Detect which cell encompasses the target text, then output its [x, y] center coordinate. 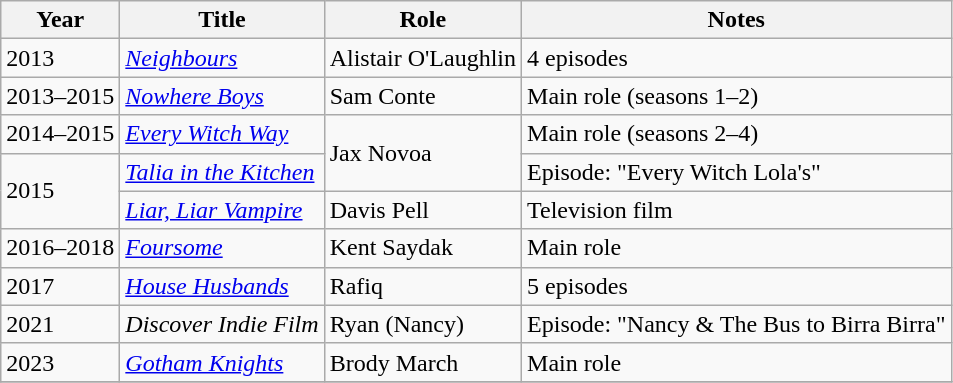
Television film [736, 210]
Every Witch Way [222, 134]
Episode: "Nancy & The Bus to Birra Birra" [736, 324]
Alistair O'Laughlin [422, 58]
Notes [736, 20]
Brody March [422, 362]
Title [222, 20]
Talia in the Kitchen [222, 172]
2013 [60, 58]
Liar, Liar Vampire [222, 210]
Main role (seasons 1–2) [736, 96]
Role [422, 20]
2014–2015 [60, 134]
5 episodes [736, 286]
Year [60, 20]
Sam Conte [422, 96]
Nowhere Boys [222, 96]
2017 [60, 286]
Gotham Knights [222, 362]
Discover Indie Film [222, 324]
Neighbours [222, 58]
Episode: "Every Witch Lola's" [736, 172]
Davis Pell [422, 210]
2013–2015 [60, 96]
2021 [60, 324]
2016–2018 [60, 248]
Kent Saydak [422, 248]
Rafiq [422, 286]
4 episodes [736, 58]
Main role (seasons 2–4) [736, 134]
2023 [60, 362]
2015 [60, 191]
Ryan (Nancy) [422, 324]
Foursome [222, 248]
House Husbands [222, 286]
Jax Novoa [422, 153]
